Return [x, y] of the center of cell containing provided text 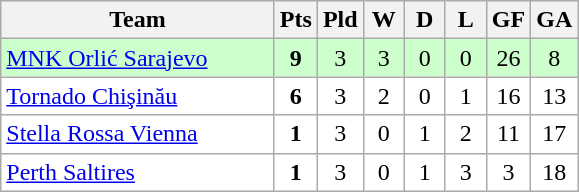
Team [138, 20]
W [384, 20]
L [466, 20]
18 [554, 172]
8 [554, 58]
Perth Saltires [138, 172]
9 [296, 58]
11 [508, 134]
MNK Orlić Sarajevo [138, 58]
17 [554, 134]
6 [296, 96]
Tornado Chişinău [138, 96]
Pld [340, 20]
GF [508, 20]
13 [554, 96]
Stella Rossa Vienna [138, 134]
Pts [296, 20]
26 [508, 58]
D [424, 20]
16 [508, 96]
GA [554, 20]
